Extract the (X, Y) coordinate from the center of the cell holding the provided text.  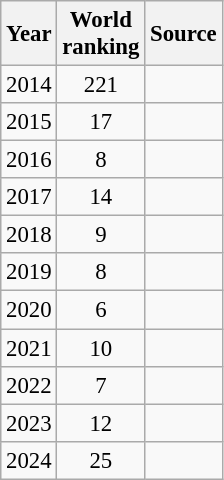
2016 (29, 160)
14 (101, 197)
9 (101, 235)
Worldranking (101, 34)
2021 (29, 348)
2022 (29, 385)
2014 (29, 85)
17 (101, 122)
2024 (29, 460)
2020 (29, 310)
12 (101, 423)
Year (29, 34)
2019 (29, 273)
2023 (29, 423)
6 (101, 310)
221 (101, 85)
2018 (29, 235)
7 (101, 385)
25 (101, 460)
2017 (29, 197)
10 (101, 348)
Source (184, 34)
2015 (29, 122)
